Find where the given text appears and provide that cell's center as (x, y) coordinate. 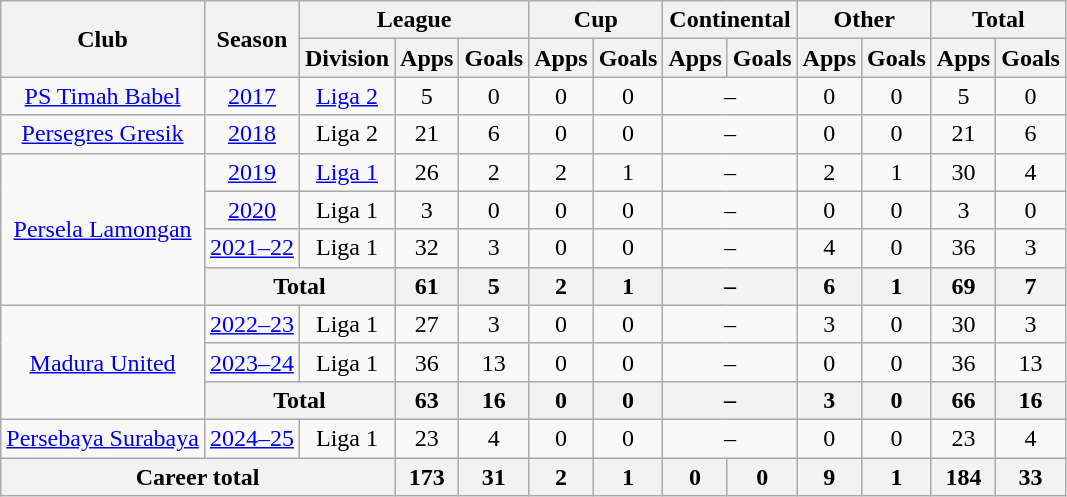
Madura United (103, 362)
2023–24 (252, 362)
Career total (198, 477)
27 (427, 324)
32 (427, 248)
Division (346, 58)
2021–22 (252, 248)
League (414, 20)
Season (252, 39)
69 (963, 286)
61 (427, 286)
PS Timah Babel (103, 96)
2017 (252, 96)
184 (963, 477)
66 (963, 400)
63 (427, 400)
31 (494, 477)
2022–23 (252, 324)
26 (427, 172)
33 (1031, 477)
Cup (596, 20)
Persebaya Surabaya (103, 438)
2019 (252, 172)
2018 (252, 134)
Persela Lamongan (103, 229)
7 (1031, 286)
2024–25 (252, 438)
2020 (252, 210)
9 (829, 477)
Persegres Gresik (103, 134)
Continental (730, 20)
Other (864, 20)
173 (427, 477)
Club (103, 39)
